Capture the cell that displays the provided text and extract its (x, y) central coordinate. 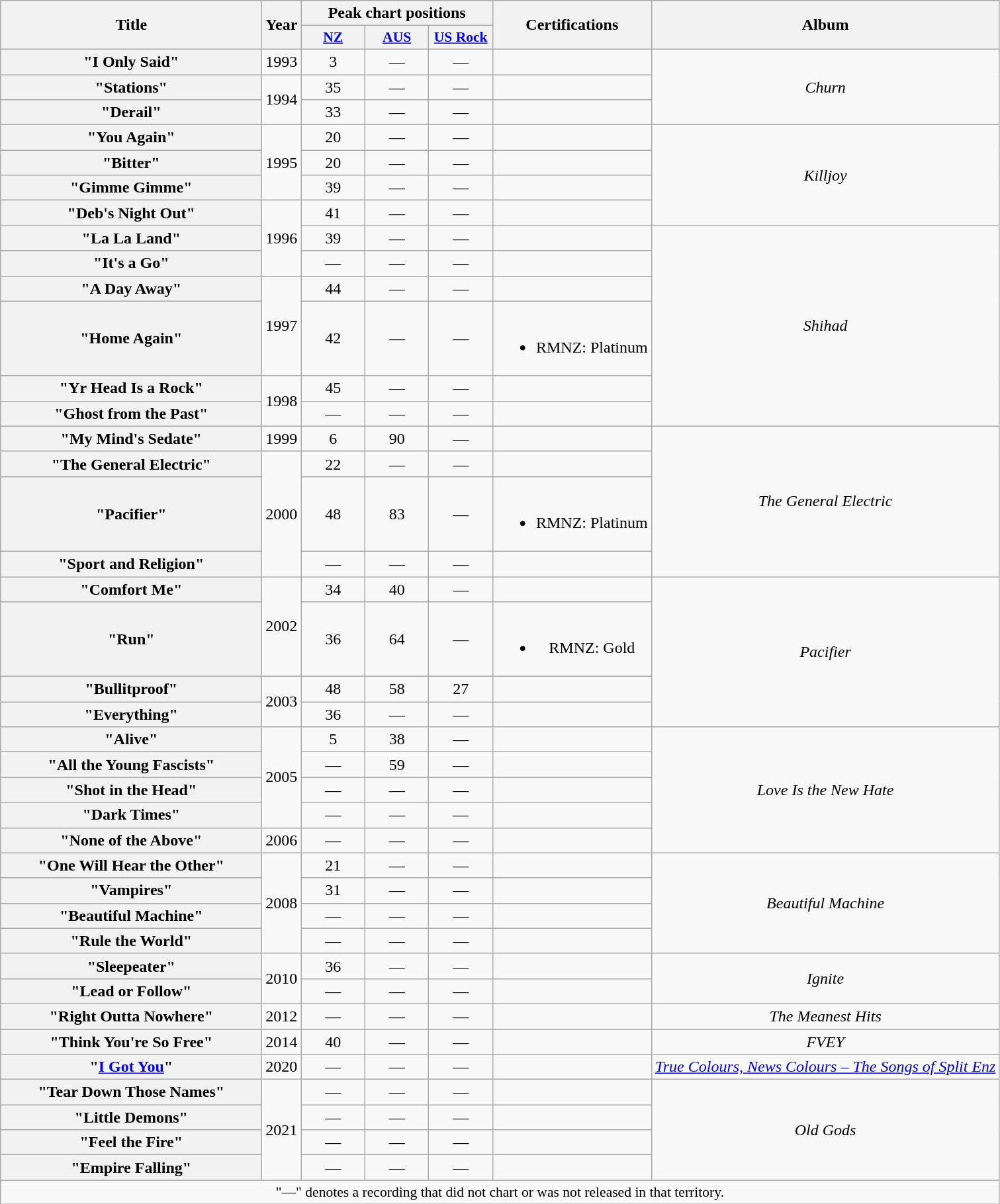
"Home Again" (131, 339)
33 (334, 112)
22 (334, 464)
58 (397, 689)
2010 (282, 978)
"Derail" (131, 112)
"Shot in the Head" (131, 790)
90 (397, 439)
1993 (282, 62)
"—" denotes a recording that did not chart or was not released in that territory. (500, 1192)
US Rock (461, 38)
83 (397, 513)
6 (334, 439)
"Tear Down Those Names" (131, 1092)
"Vampires" (131, 890)
38 (397, 740)
"Run" (131, 639)
"Little Demons" (131, 1117)
RMNZ: Gold (572, 639)
Album (825, 25)
"A Day Away" (131, 288)
"One Will Hear the Other" (131, 865)
"Bullitproof" (131, 689)
"My Mind's Sedate" (131, 439)
Killjoy (825, 175)
"Rule the World" (131, 941)
1995 (282, 163)
"None of the Above" (131, 840)
Beautiful Machine (825, 903)
1999 (282, 439)
Certifications (572, 25)
27 (461, 689)
1996 (282, 238)
Churn (825, 87)
2008 (282, 903)
45 (334, 388)
The General Electric (825, 501)
21 (334, 865)
1998 (282, 401)
"La La Land" (131, 238)
Ignite (825, 978)
42 (334, 339)
2020 (282, 1067)
"Stations" (131, 87)
True Colours, News Colours – The Songs of Split Enz (825, 1067)
"Dark Times" (131, 815)
2012 (282, 1016)
"All the Young Fascists" (131, 765)
Pacifier (825, 652)
AUS (397, 38)
1994 (282, 99)
Old Gods (825, 1130)
"Beautiful Machine" (131, 916)
The Meanest Hits (825, 1016)
2006 (282, 840)
"I Only Said" (131, 62)
"Ghost from the Past" (131, 413)
"I Got You" (131, 1067)
2005 (282, 777)
64 (397, 639)
41 (334, 213)
"Alive" (131, 740)
"Yr Head Is a Rock" (131, 388)
44 (334, 288)
59 (397, 765)
"Comfort Me" (131, 589)
5 (334, 740)
Love Is the New Hate (825, 790)
34 (334, 589)
Peak chart positions (397, 13)
NZ (334, 38)
Year (282, 25)
35 (334, 87)
2014 (282, 1042)
"It's a Go" (131, 263)
31 (334, 890)
"The General Electric" (131, 464)
1997 (282, 325)
2021 (282, 1130)
"Sport and Religion" (131, 564)
"Empire Falling" (131, 1168)
Shihad (825, 325)
2000 (282, 513)
Title (131, 25)
"Sleepeater" (131, 966)
"Lead or Follow" (131, 991)
"Gimme Gimme" (131, 188)
"Bitter" (131, 163)
3 (334, 62)
"Right Outta Nowhere" (131, 1016)
"Everything" (131, 714)
"Deb's Night Out" (131, 213)
2003 (282, 702)
2002 (282, 627)
"You Again" (131, 138)
"Feel the Fire" (131, 1142)
FVEY (825, 1042)
"Think You're So Free" (131, 1042)
"Pacifier" (131, 513)
